Determine the [x, y] coordinate at the center of the cell enclosing the given text.  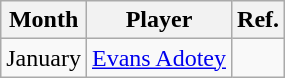
Month [44, 20]
Evans Adotey [158, 58]
January [44, 58]
Player [158, 20]
Ref. [258, 20]
